Scan for the cell matching the given text and deliver its (x, y) coordinate at center. 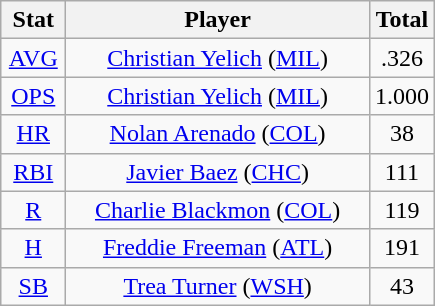
H (34, 248)
111 (402, 172)
38 (402, 134)
119 (402, 210)
43 (402, 286)
Javier Baez (CHC) (218, 172)
Trea Turner (WSH) (218, 286)
HR (34, 134)
Freddie Freeman (ATL) (218, 248)
191 (402, 248)
AVG (34, 58)
Stat (34, 20)
Player (218, 20)
R (34, 210)
OPS (34, 96)
RBI (34, 172)
1.000 (402, 96)
Total (402, 20)
Nolan Arenado (COL) (218, 134)
SB (34, 286)
.326 (402, 58)
Charlie Blackmon (COL) (218, 210)
